Return the (X, Y) coordinate for the center point of the cell that contains the specified text.  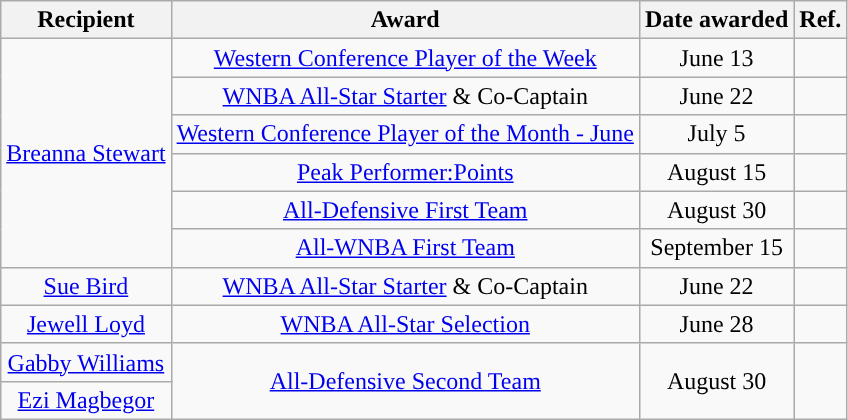
Western Conference Player of the Month - June (405, 134)
June 28 (716, 324)
Sue Bird (86, 286)
Gabby Williams (86, 362)
Ezi Magbegor (86, 400)
September 15 (716, 248)
All-WNBA First Team (405, 248)
Jewell Loyd (86, 324)
All-Defensive First Team (405, 210)
June 13 (716, 58)
July 5 (716, 134)
WNBA All-Star Selection (405, 324)
Breanna Stewart (86, 153)
Date awarded (716, 20)
Western Conference Player of the Week (405, 58)
All-Defensive Second Team (405, 381)
Recipient (86, 20)
Ref. (820, 20)
Peak Performer:Points (405, 172)
August 15 (716, 172)
Award (405, 20)
